Provide the (x, y) coordinate of the cell's center where the given text is located.  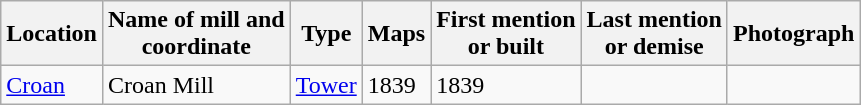
Location (52, 34)
Photograph (793, 34)
Last mention or demise (654, 34)
Maps (396, 34)
Type (326, 34)
Croan (52, 85)
Tower (326, 85)
First mentionor built (506, 34)
Croan Mill (196, 85)
Name of mill andcoordinate (196, 34)
